Scan for the cell matching the given text and deliver its [X, Y] coordinate at center. 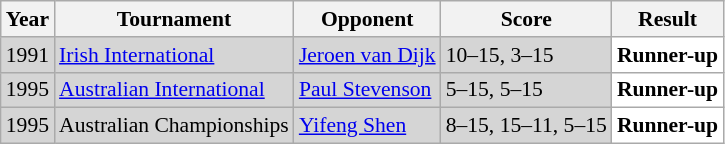
8–15, 15–11, 5–15 [526, 126]
Australian International [174, 90]
Jeroen van Dijk [368, 55]
1991 [28, 55]
Opponent [368, 19]
Score [526, 19]
Paul Stevenson [368, 90]
Tournament [174, 19]
Year [28, 19]
5–15, 5–15 [526, 90]
Irish International [174, 55]
Result [668, 19]
Australian Championships [174, 126]
Yifeng Shen [368, 126]
10–15, 3–15 [526, 55]
